Extract the (x, y) coordinate from the center of the cell holding the provided text.  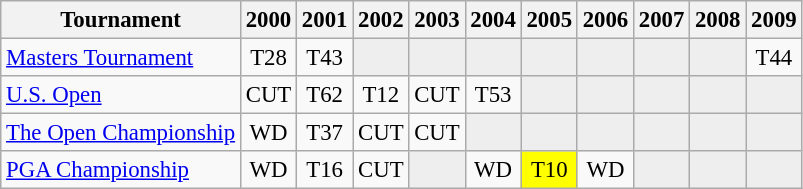
T10 (549, 170)
T37 (325, 133)
Tournament (121, 20)
T16 (325, 170)
2006 (605, 20)
The Open Championship (121, 133)
T62 (325, 95)
2003 (437, 20)
2001 (325, 20)
T44 (774, 58)
2004 (493, 20)
T12 (381, 95)
2008 (718, 20)
2000 (268, 20)
Masters Tournament (121, 58)
T43 (325, 58)
PGA Championship (121, 170)
2007 (661, 20)
2005 (549, 20)
T28 (268, 58)
T53 (493, 95)
2009 (774, 20)
U.S. Open (121, 95)
2002 (381, 20)
